Scan for the cell matching the given text and deliver its [x, y] coordinate at center. 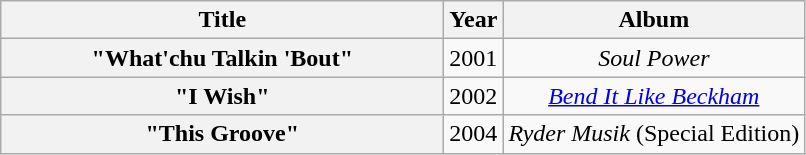
"I Wish" [222, 96]
2004 [474, 134]
Soul Power [654, 58]
Bend It Like Beckham [654, 96]
2001 [474, 58]
Year [474, 20]
"What'chu Talkin 'Bout" [222, 58]
2002 [474, 96]
Album [654, 20]
Title [222, 20]
Ryder Musik (Special Edition) [654, 134]
"This Groove" [222, 134]
